Extract the [X, Y] coordinate from the center of the cell holding the provided text.  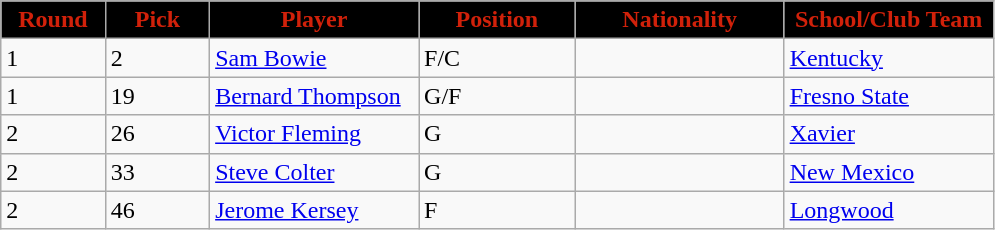
26 [157, 134]
46 [157, 210]
33 [157, 172]
Player [314, 20]
Round [53, 20]
F/C [498, 58]
Fresno State [888, 96]
School/Club Team [888, 20]
Bernard Thompson [314, 96]
Xavier [888, 134]
19 [157, 96]
Pick [157, 20]
Nationality [680, 20]
Steve Colter [314, 172]
Jerome Kersey [314, 210]
Victor Fleming [314, 134]
Sam Bowie [314, 58]
F [498, 210]
G/F [498, 96]
New Mexico [888, 172]
Longwood [888, 210]
Kentucky [888, 58]
Position [498, 20]
